Identify which cell holds the provided text, then report its [X, Y] central coordinate. 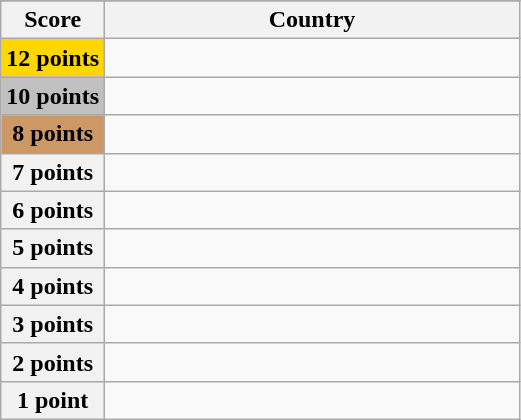
8 points [53, 134]
3 points [53, 324]
1 point [53, 400]
12 points [53, 58]
Score [53, 20]
5 points [53, 248]
4 points [53, 286]
6 points [53, 210]
7 points [53, 172]
2 points [53, 362]
Country [312, 20]
10 points [53, 96]
